Extract the (X, Y) coordinate from the center of the cell holding the provided text.  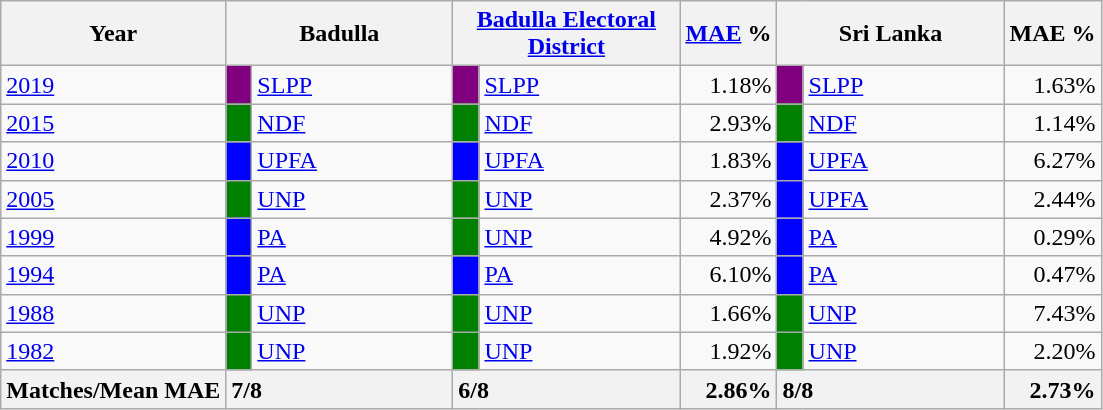
Badulla (340, 34)
2.44% (1052, 199)
1982 (114, 351)
6/8 (566, 389)
8/8 (890, 389)
7.43% (1052, 313)
2005 (114, 199)
6.27% (1052, 161)
2.73% (1052, 389)
6.10% (728, 275)
1.92% (728, 351)
0.47% (1052, 275)
1.14% (1052, 123)
2019 (114, 85)
Matches/Mean MAE (114, 389)
0.29% (1052, 237)
Year (114, 34)
2.93% (728, 123)
2.86% (728, 389)
1.83% (728, 161)
7/8 (340, 389)
2.20% (1052, 351)
1.18% (728, 85)
2015 (114, 123)
2.37% (728, 199)
1994 (114, 275)
1.63% (1052, 85)
1999 (114, 237)
1988 (114, 313)
Sri Lanka (890, 34)
2010 (114, 161)
4.92% (728, 237)
Badulla Electoral District (566, 34)
1.66% (728, 313)
